Return (X, Y) of the center of cell containing provided text 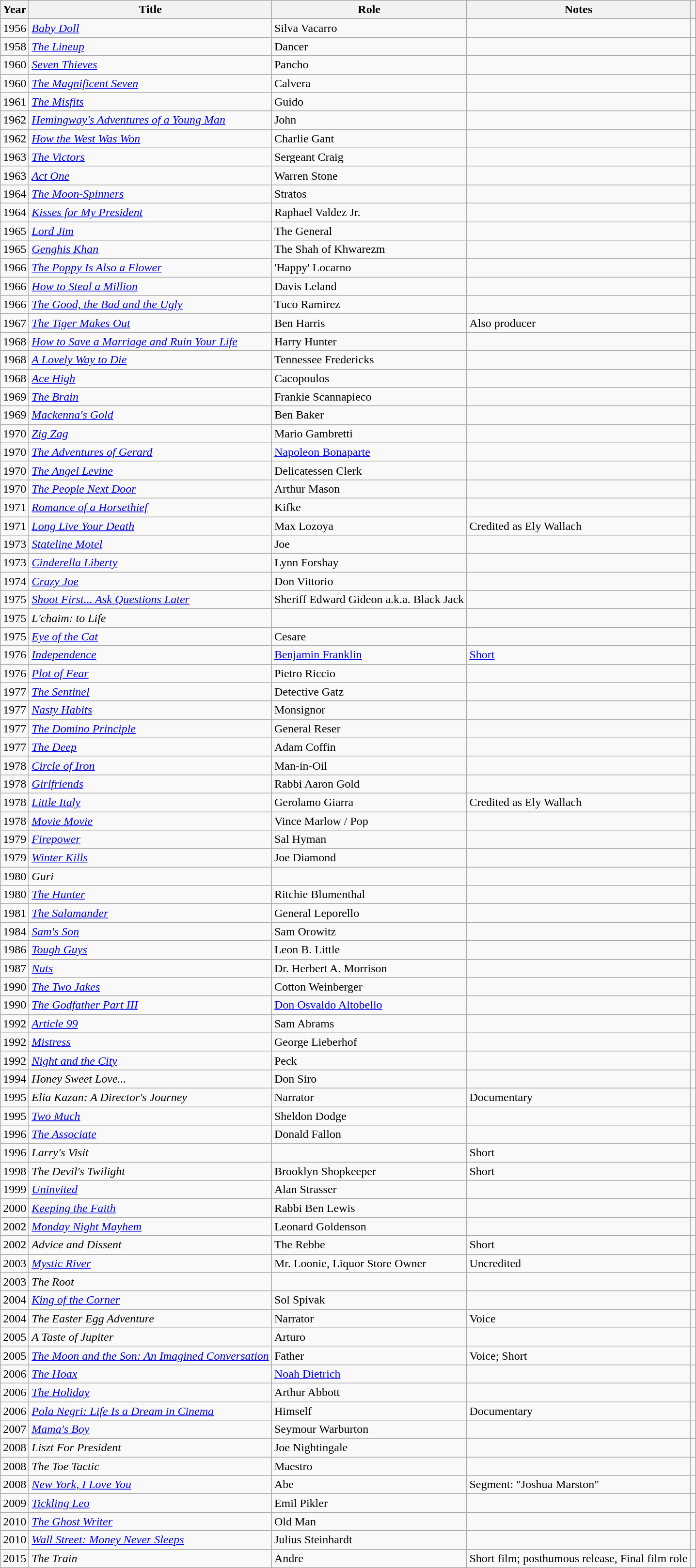
The Two Jakes (150, 987)
1956 (15, 28)
Sam Orowitz (369, 931)
Rabbi Aaron Gold (369, 784)
Adam Coffin (369, 747)
1981 (15, 913)
Don Osvaldo Altobello (369, 1005)
Seymour Warburton (369, 1429)
Sheldon Dodge (369, 1116)
Himself (369, 1411)
Wall Street: Money Never Sleeps (150, 1540)
The Hunter (150, 895)
Arthur Abbott (369, 1392)
2000 (15, 1208)
Cotton Weinberger (369, 987)
The Toe Tactic (150, 1466)
How the West Was Won (150, 139)
Voice (579, 1319)
Little Italy (150, 802)
Monday Night Mayhem (150, 1226)
The Holiday (150, 1392)
Long Live Your Death (150, 526)
Honey Sweet Love... (150, 1079)
Title (150, 10)
Julius Steinhardt (369, 1540)
Alan Strasser (369, 1190)
Advice and Dissent (150, 1245)
Silva Vacarro (369, 28)
Mama's Boy (150, 1429)
The Misfits (150, 102)
Dr. Herbert A. Morrison (369, 968)
Zig Zag (150, 434)
Peck (369, 1060)
Charlie Gant (369, 139)
George Lieberhof (369, 1042)
Father (369, 1355)
Monsignor (369, 710)
Joe (369, 544)
Kisses for My President (150, 212)
Ace High (150, 378)
Hemingway's Adventures of a Young Man (150, 120)
1958 (15, 47)
2015 (15, 1558)
Shoot First... Ask Questions Later (150, 600)
Article 99 (150, 1024)
The Salamander (150, 913)
Tough Guys (150, 950)
Man-in-Oil (369, 765)
Calvera (369, 83)
The Root (150, 1282)
Ben Harris (369, 323)
Romance of a Horsethief (150, 507)
The Devil's Twilight (150, 1171)
Don Siro (369, 1079)
Old Man (369, 1521)
Larry's Visit (150, 1153)
Lord Jim (150, 231)
Short film; posthumous release, Final film role (579, 1558)
Seven Thieves (150, 65)
Gerolamo Giarra (369, 802)
Dancer (369, 47)
Ben Baker (369, 415)
The Train (150, 1558)
Mistress (150, 1042)
Andre (369, 1558)
2009 (15, 1503)
Stratos (369, 194)
Sergeant Craig (369, 157)
Pietro Riccio (369, 673)
Year (15, 10)
Max Lozoya (369, 526)
Delicatessen Clerk (369, 470)
1967 (15, 323)
The Easter Egg Adventure (150, 1319)
1961 (15, 102)
Pola Negri: Life Is a Dream in Cinema (150, 1411)
Girlfriends (150, 784)
Also producer (579, 323)
Plot of Fear (150, 673)
Abe (369, 1485)
Don Vittorio (369, 581)
The Deep (150, 747)
The Godfather Part III (150, 1005)
1999 (15, 1190)
Sam Abrams (369, 1024)
Uncredited (579, 1263)
Two Much (150, 1116)
Sam's Son (150, 931)
Nuts (150, 968)
Voice; Short (579, 1355)
Crazy Joe (150, 581)
1984 (15, 931)
Arthur Mason (369, 489)
A Lovely Way to Die (150, 360)
Donald Fallon (369, 1134)
Independence (150, 655)
Nasty Habits (150, 710)
New York, I Love You (150, 1485)
How to Save a Marriage and Ruin Your Life (150, 342)
Harry Hunter (369, 342)
Maestro (369, 1466)
The Associate (150, 1134)
Arturo (369, 1337)
The Shah of Khwarezm (369, 249)
The Moon and the Son: An Imagined Conversation (150, 1355)
Vince Marlow / Pop (369, 821)
The Poppy Is Also a Flower (150, 268)
Sol Spivak (369, 1300)
Sal Hyman (369, 839)
Liszt For President (150, 1448)
Davis Leland (369, 286)
Mystic River (150, 1263)
Night and the City (150, 1060)
Brooklyn Shopkeeper (369, 1171)
Noah Dietrich (369, 1374)
How to Steal a Million (150, 286)
Tennessee Fredericks (369, 360)
Tickling Leo (150, 1503)
A Taste of Jupiter (150, 1337)
Elia Kazan: A Director's Journey (150, 1097)
Leon B. Little (369, 950)
Circle of Iron (150, 765)
Leonard Goldenson (369, 1226)
Eye of the Cat (150, 637)
Uninvited (150, 1190)
The Brain (150, 397)
General Reser (369, 729)
Genghis Khan (150, 249)
Cesare (369, 637)
Ritchie Blumenthal (369, 895)
L'chaim: to Life (150, 618)
1974 (15, 581)
Guri (150, 876)
The Tiger Makes Out (150, 323)
1998 (15, 1171)
The Magnificent Seven (150, 83)
The Lineup (150, 47)
The Hoax (150, 1374)
Mario Gambretti (369, 434)
Stateline Motel (150, 544)
1987 (15, 968)
Cinderella Liberty (150, 563)
Movie Movie (150, 821)
The Good, the Bad and the Ugly (150, 305)
King of the Corner (150, 1300)
General Leporello (369, 913)
Role (369, 10)
1986 (15, 950)
The Ghost Writer (150, 1521)
Segment: "Joshua Marston" (579, 1485)
Joe Nightingale (369, 1448)
Notes (579, 10)
Rabbi Ben Lewis (369, 1208)
Detective Gatz (369, 692)
Cacopoulos (369, 378)
2007 (15, 1429)
Lynn Forshay (369, 563)
John (369, 120)
The Victors (150, 157)
Firepower (150, 839)
Kifke (369, 507)
Act One (150, 175)
Sheriff Edward Gideon a.k.a. Black Jack (369, 600)
'Happy' Locarno (369, 268)
Guido (369, 102)
Pancho (369, 65)
Emil Pikler (369, 1503)
Tuco Ramirez (369, 305)
Mackenna's Gold (150, 415)
Baby Doll (150, 28)
Joe Diamond (369, 858)
1994 (15, 1079)
Raphael Valdez Jr. (369, 212)
The Sentinel (150, 692)
Napoleon Bonaparte (369, 452)
The Moon-Spinners (150, 194)
Frankie Scannapieco (369, 397)
Winter Kills (150, 858)
Warren Stone (369, 175)
The People Next Door (150, 489)
The Rebbe (369, 1245)
Benjamin Franklin (369, 655)
The Adventures of Gerard (150, 452)
The General (369, 231)
Keeping the Faith (150, 1208)
Mr. Loonie, Liquor Store Owner (369, 1263)
The Angel Levine (150, 470)
The Domino Principle (150, 729)
